Extract the (x, y) coordinate from the center of the cell holding the provided text.  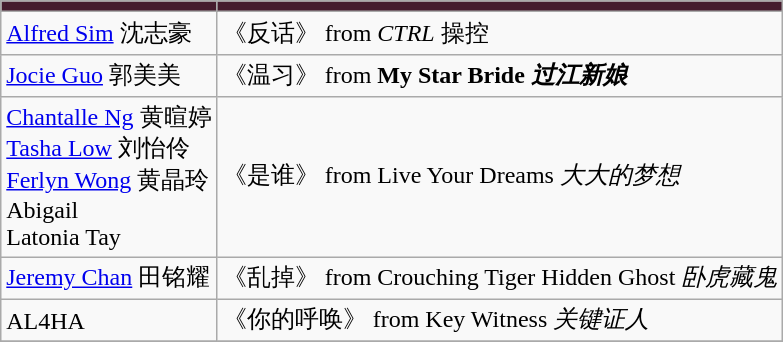
Chantalle Ng 黄暄婷 Tasha Low 刘怡伶 Ferlyn Wong 黄晶玲 Abigail Latonia Tay (109, 177)
Jocie Guo 郭美美 (109, 76)
《反话》 from CTRL 操控 (500, 34)
Alfred Sim 沈志豪 (109, 34)
《是谁》 from Live Your Dreams 大大的梦想 (500, 177)
《乱掉》 from Crouching Tiger Hidden Ghost 卧虎藏鬼 (500, 278)
《温习》 from My Star Bride 过江新娘 (500, 76)
《你的呼唤》 from Key Witness 关键证人 (500, 320)
Jeremy Chan 田铭耀 (109, 278)
AL4HA (109, 320)
